Provide the (x, y) coordinate of the cell's center where the given text is located.  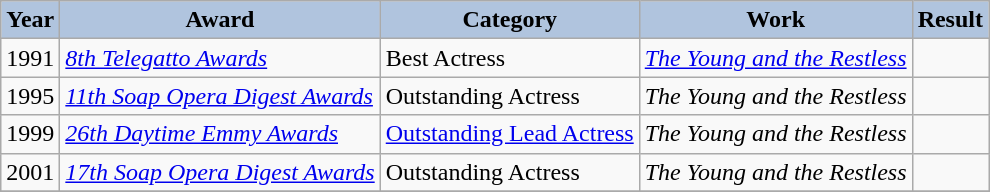
1999 (30, 134)
Outstanding Lead Actress (510, 134)
Award (220, 20)
Work (776, 20)
1991 (30, 58)
26th Daytime Emmy Awards (220, 134)
2001 (30, 172)
Best Actress (510, 58)
17th Soap Opera Digest Awards (220, 172)
1995 (30, 96)
Year (30, 20)
8th Telegatto Awards (220, 58)
11th Soap Opera Digest Awards (220, 96)
Result (950, 20)
Category (510, 20)
